From the cell containing the given text, extract its center point as [X, Y] coordinate. 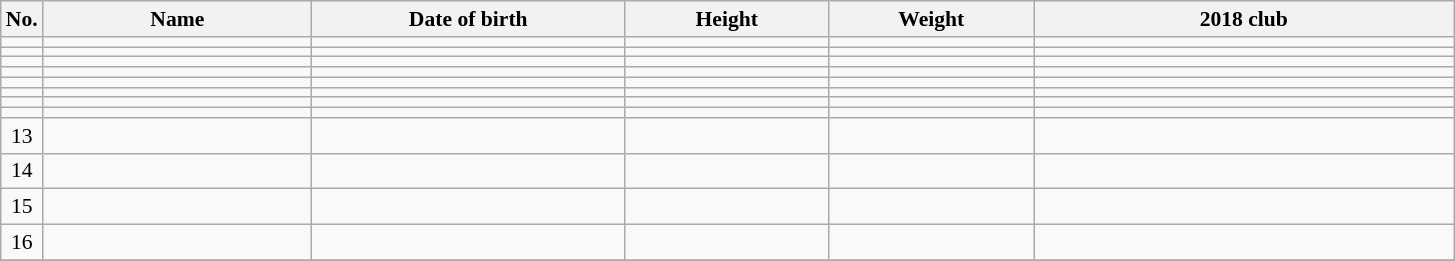
13 [22, 136]
Height [726, 19]
16 [22, 243]
2018 club [1244, 19]
No. [22, 19]
14 [22, 171]
Date of birth [468, 19]
15 [22, 207]
Weight [932, 19]
Name [178, 19]
